Scan for the cell matching the given text and deliver its (X, Y) coordinate at center. 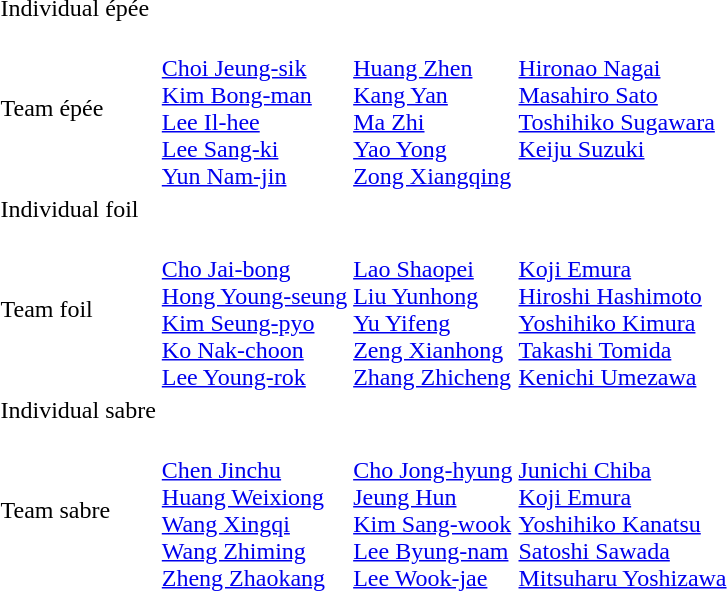
Huang ZhenKang YanMa ZhiYao YongZong Xiangqing (433, 108)
Cho Jai-bongHong Young-seungKim Seung-pyoKo Nak-choonLee Young-rok (254, 310)
Choi Jeung-sikKim Bong-manLee Il-heeLee Sang-kiYun Nam-jin (254, 108)
Lao ShaopeiLiu YunhongYu YifengZeng XianhongZhang Zhicheng (433, 310)
